Search for the cell housing the specified text and yield its [X, Y] center coordinate. 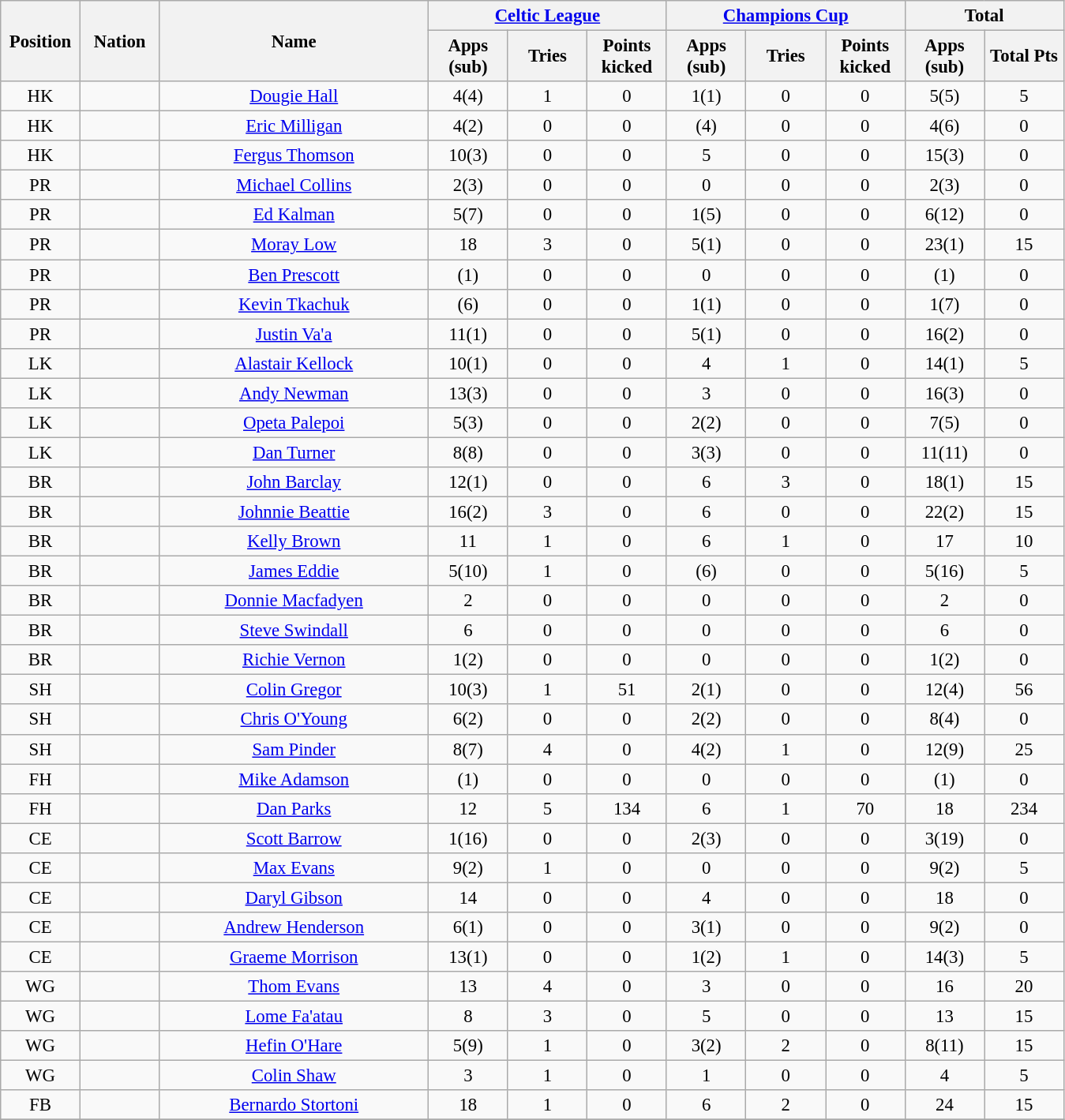
Chris O'Young [294, 720]
70 [865, 808]
FB [41, 1105]
16(3) [944, 393]
3(19) [944, 838]
14(1) [944, 363]
Colin Gregor [294, 690]
Daryl Gibson [294, 897]
11 [469, 541]
5(3) [469, 423]
13(1) [469, 957]
Dan Turner [294, 452]
Donnie Macfadyen [294, 601]
10(1) [469, 363]
134 [627, 808]
Colin Shaw [294, 1076]
Justin Va'a [294, 334]
Richie Vernon [294, 660]
5(7) [469, 215]
Andrew Henderson [294, 927]
22(2) [944, 511]
10 [1025, 541]
Name [294, 41]
Lome Fa'atau [294, 1017]
Johnnie Beattie [294, 511]
5(9) [469, 1046]
6(2) [469, 720]
Eric Milligan [294, 126]
56 [1025, 690]
12(1) [469, 482]
Kevin Tkachuk [294, 304]
8(8) [469, 452]
16 [944, 987]
14 [469, 897]
Fergus Thomson [294, 155]
Ed Kalman [294, 215]
1(7) [944, 304]
12(9) [944, 749]
8(4) [944, 720]
15(3) [944, 155]
Celtic League [548, 16]
Mike Adamson [294, 779]
Champions Cup [786, 16]
5(16) [944, 571]
1(5) [706, 215]
11(1) [469, 334]
51 [627, 690]
(4) [706, 126]
14(3) [944, 957]
17 [944, 541]
11(11) [944, 452]
3(2) [706, 1046]
Dan Parks [294, 808]
Opeta Palepoi [294, 423]
John Barclay [294, 482]
12 [469, 808]
24 [944, 1105]
Michael Collins [294, 185]
James Eddie [294, 571]
6(12) [944, 215]
2(1) [706, 690]
5(5) [944, 96]
Graeme Morrison [294, 957]
Bernardo Stortoni [294, 1105]
Thom Evans [294, 987]
4(6) [944, 126]
1(16) [469, 838]
Sam Pinder [294, 749]
8 [469, 1017]
Hefin O'Hare [294, 1046]
8(7) [469, 749]
Max Evans [294, 868]
20 [1025, 987]
Nation [120, 41]
18(1) [944, 482]
Moray Low [294, 245]
3(3) [706, 452]
Alastair Kellock [294, 363]
13(3) [469, 393]
Total [984, 16]
Position [41, 41]
25 [1025, 749]
Steve Swindall [294, 631]
Dougie Hall [294, 96]
7(5) [944, 423]
Ben Prescott [294, 275]
4(4) [469, 96]
234 [1025, 808]
Andy Newman [294, 393]
12(4) [944, 690]
8(11) [944, 1046]
5(10) [469, 571]
3(1) [706, 927]
Scott Barrow [294, 838]
6(1) [469, 927]
Total Pts [1025, 57]
23(1) [944, 245]
Kelly Brown [294, 541]
